Determine the (X, Y) coordinate at the center of the cell enclosing the given text.  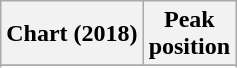
Chart (2018) (72, 34)
Peakposition (189, 34)
